Locate the cell with the specified text and output its [x, y] center coordinate. 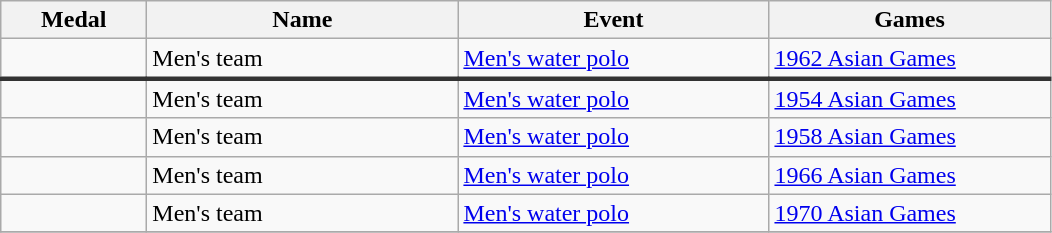
1970 Asian Games [910, 213]
Event [614, 20]
Medal [74, 20]
1958 Asian Games [910, 137]
1962 Asian Games [910, 59]
1954 Asian Games [910, 98]
1966 Asian Games [910, 175]
Games [910, 20]
Name [302, 20]
